Return the [X, Y] coordinate for the center point of the cell that contains the specified text.  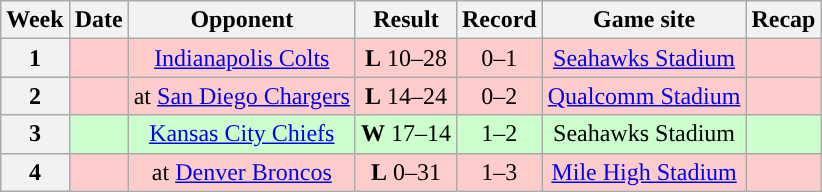
0–1 [499, 58]
L 14–24 [406, 96]
W 17–14 [406, 134]
Qualcomm Stadium [644, 96]
Record [499, 20]
at San Diego Chargers [242, 96]
3 [35, 134]
0–2 [499, 96]
4 [35, 172]
Recap [784, 20]
Game site [644, 20]
1–2 [499, 134]
Result [406, 20]
Kansas City Chiefs [242, 134]
L 0–31 [406, 172]
1 [35, 58]
1–3 [499, 172]
2 [35, 96]
L 10–28 [406, 58]
Opponent [242, 20]
Week [35, 20]
at Denver Broncos [242, 172]
Mile High Stadium [644, 172]
Date [98, 20]
Indianapolis Colts [242, 58]
